Provide the (X, Y) coordinate of the cell's center where the given text is located.  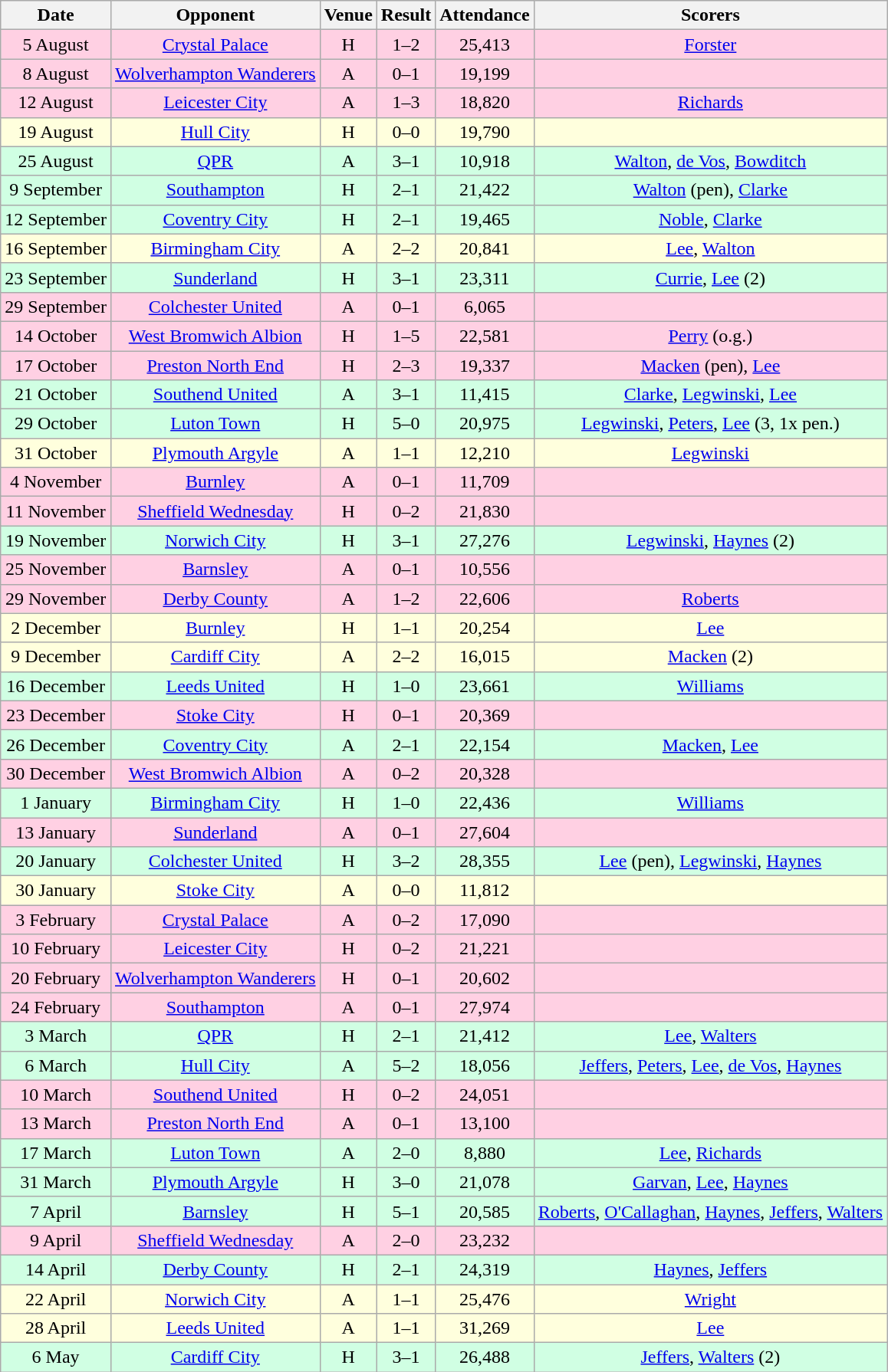
Noble, Clarke (710, 219)
23,661 (485, 686)
17,090 (485, 920)
7 April (56, 1211)
2–3 (406, 366)
23 December (56, 715)
Roberts, O'Callaghan, Haynes, Jeffers, Walters (710, 1211)
22,606 (485, 599)
20 January (56, 862)
4 November (56, 482)
26 December (56, 744)
29 September (56, 307)
27,974 (485, 1007)
21,078 (485, 1182)
Date (56, 15)
28,355 (485, 862)
17 October (56, 366)
21,422 (485, 190)
12,210 (485, 453)
3 March (56, 1036)
5–2 (406, 1065)
16 September (56, 248)
27,604 (485, 832)
29 November (56, 599)
27,276 (485, 540)
1–5 (406, 336)
Walton, de Vos, Bowditch (710, 161)
16 December (56, 686)
Haynes, Jeffers (710, 1269)
20,585 (485, 1211)
20,975 (485, 424)
22,436 (485, 803)
Opponent (215, 15)
Perry (o.g.) (710, 336)
20,328 (485, 773)
13 January (56, 832)
30 January (56, 891)
Legwinski (710, 453)
13,100 (485, 1124)
11,415 (485, 395)
21,412 (485, 1036)
Scorers (710, 15)
11 November (56, 511)
25,476 (485, 1299)
5–0 (406, 424)
25 August (56, 161)
21 October (56, 395)
8 August (56, 74)
19 August (56, 132)
20 February (56, 978)
24 February (56, 1007)
22,581 (485, 336)
26,488 (485, 1357)
3–0 (406, 1182)
Roberts (710, 599)
9 December (56, 657)
10 February (56, 949)
23 September (56, 277)
Jeffers, Peters, Lee, de Vos, Haynes (710, 1065)
3–2 (406, 862)
Lee, Walters (710, 1036)
Macken (2) (710, 657)
Clarke, Legwinski, Lee (710, 395)
21,221 (485, 949)
13 March (56, 1124)
29 October (56, 424)
24,051 (485, 1095)
31 March (56, 1182)
31 October (56, 453)
6,065 (485, 307)
Wright (710, 1299)
1–3 (406, 103)
20,254 (485, 628)
Currie, Lee (2) (710, 277)
25 November (56, 569)
22,154 (485, 744)
19 November (56, 540)
Result (406, 15)
Lee, Walton (710, 248)
Venue (348, 15)
Lee, Richards (710, 1153)
11,709 (485, 482)
Richards (710, 103)
Jeffers, Walters (2) (710, 1357)
22 April (56, 1299)
Macken (pen), Lee (710, 366)
20,369 (485, 715)
20,841 (485, 248)
Legwinski, Peters, Lee (3, 1x pen.) (710, 424)
9 September (56, 190)
5 August (56, 44)
28 April (56, 1328)
Legwinski, Haynes (2) (710, 540)
Attendance (485, 15)
19,465 (485, 219)
31,269 (485, 1328)
6 May (56, 1357)
12 August (56, 103)
Lee (pen), Legwinski, Haynes (710, 862)
6 March (56, 1065)
18,056 (485, 1065)
12 September (56, 219)
17 March (56, 1153)
10 March (56, 1095)
9 April (56, 1240)
18,820 (485, 103)
8,880 (485, 1153)
16,015 (485, 657)
Forster (710, 44)
Garvan, Lee, Haynes (710, 1182)
23,232 (485, 1240)
10,918 (485, 161)
5–1 (406, 1211)
14 April (56, 1269)
2 December (56, 628)
19,337 (485, 366)
19,790 (485, 132)
19,199 (485, 74)
20,602 (485, 978)
Macken, Lee (710, 744)
Walton (pen), Clarke (710, 190)
1 January (56, 803)
11,812 (485, 891)
23,311 (485, 277)
30 December (56, 773)
14 October (56, 336)
21,830 (485, 511)
10,556 (485, 569)
24,319 (485, 1269)
25,413 (485, 44)
3 February (56, 920)
